Scan for the cell matching the given text and deliver its (X, Y) coordinate at center. 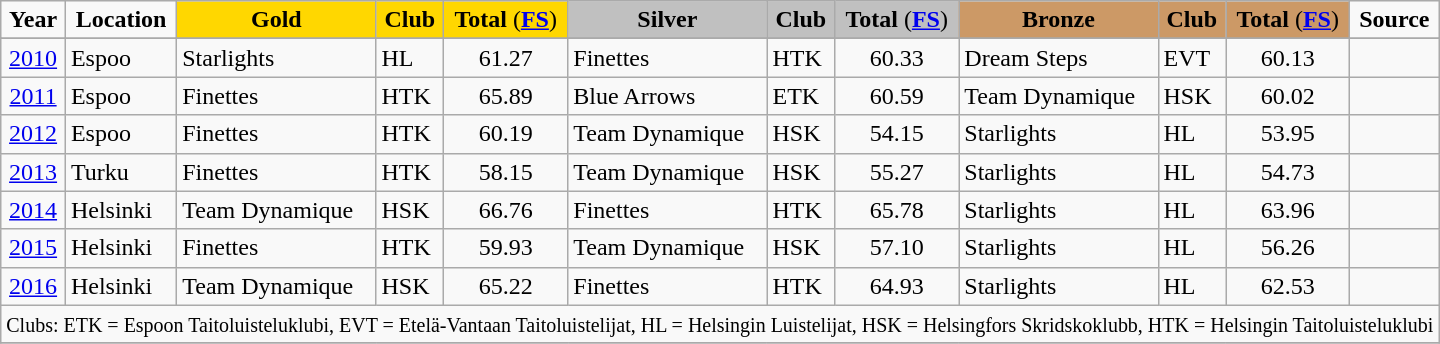
59.93 (506, 248)
2013 (34, 172)
66.76 (506, 210)
60.02 (1288, 96)
Dream Steps (1058, 58)
65.78 (897, 210)
Year (34, 20)
56.26 (1288, 248)
60.59 (897, 96)
Gold (276, 20)
Source (1394, 20)
60.33 (897, 58)
2015 (34, 248)
58.15 (506, 172)
53.95 (1288, 134)
2014 (34, 210)
63.96 (1288, 210)
2012 (34, 134)
EVT (1192, 58)
Location (120, 20)
Blue Arrows (668, 96)
ETK (801, 96)
Silver (668, 20)
60.13 (1288, 58)
57.10 (897, 248)
65.89 (506, 96)
54.73 (1288, 172)
Bronze (1058, 20)
2010 (34, 58)
65.22 (506, 286)
61.27 (506, 58)
62.53 (1288, 286)
54.15 (897, 134)
55.27 (897, 172)
2016 (34, 286)
2011 (34, 96)
60.19 (506, 134)
Turku (120, 172)
64.93 (897, 286)
